Find where the given text appears and provide that cell's center as (x, y) coordinate. 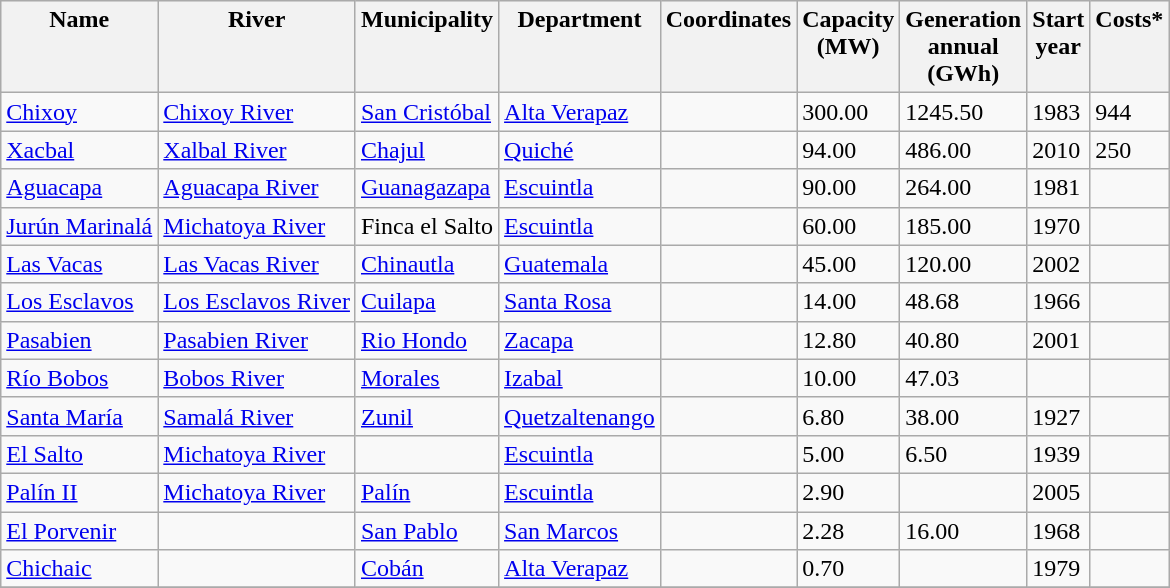
El Salto (80, 454)
185.00 (964, 226)
6.80 (848, 416)
2002 (1058, 264)
2010 (1058, 150)
944 (1130, 112)
2.90 (848, 492)
60.00 (848, 226)
1245.50 (964, 112)
2001 (1058, 340)
Cobán (426, 569)
0.70 (848, 569)
Chixoy (80, 112)
1970 (1058, 226)
14.00 (848, 302)
250 (1130, 150)
Zunil (426, 416)
Jurún Marinalá (80, 226)
Samalá River (257, 416)
Xalbal River (257, 150)
San Marcos (580, 531)
1968 (1058, 531)
38.00 (964, 416)
Río Bobos (80, 378)
2.28 (848, 531)
Quiché (580, 150)
Quetzaltenango (580, 416)
10.00 (848, 378)
120.00 (964, 264)
Bobos River (257, 378)
Palín II (80, 492)
1966 (1058, 302)
Las Vacas River (257, 264)
Aguacapa (80, 188)
90.00 (848, 188)
River (257, 47)
Chinautla (426, 264)
Department (580, 47)
Cuilapa (426, 302)
Municipality (426, 47)
Name (80, 47)
5.00 (848, 454)
Costs* (1130, 47)
Pasabien River (257, 340)
48.68 (964, 302)
Pasabien (80, 340)
Palín (426, 492)
1983 (1058, 112)
San Cristóbal (426, 112)
45.00 (848, 264)
San Pablo (426, 531)
Izabal (580, 378)
40.80 (964, 340)
300.00 (848, 112)
47.03 (964, 378)
Los Esclavos River (257, 302)
Chixoy River (257, 112)
El Porvenir (80, 531)
1979 (1058, 569)
Las Vacas (80, 264)
2005 (1058, 492)
Guatemala (580, 264)
486.00 (964, 150)
Chichaic (80, 569)
Startyear (1058, 47)
94.00 (848, 150)
Santa Rosa (580, 302)
1927 (1058, 416)
1981 (1058, 188)
Guanagazapa (426, 188)
6.50 (964, 454)
Rio Hondo (426, 340)
Chajul (426, 150)
Aguacapa River (257, 188)
Morales (426, 378)
Finca el Salto (426, 226)
Xacbal (80, 150)
1939 (1058, 454)
Capacity(MW) (848, 47)
12.80 (848, 340)
264.00 (964, 188)
Generationannual(GWh) (964, 47)
Los Esclavos (80, 302)
Coordinates (728, 47)
16.00 (964, 531)
Zacapa (580, 340)
Santa María (80, 416)
